Extract the (x, y) coordinate from the center of the cell holding the provided text.  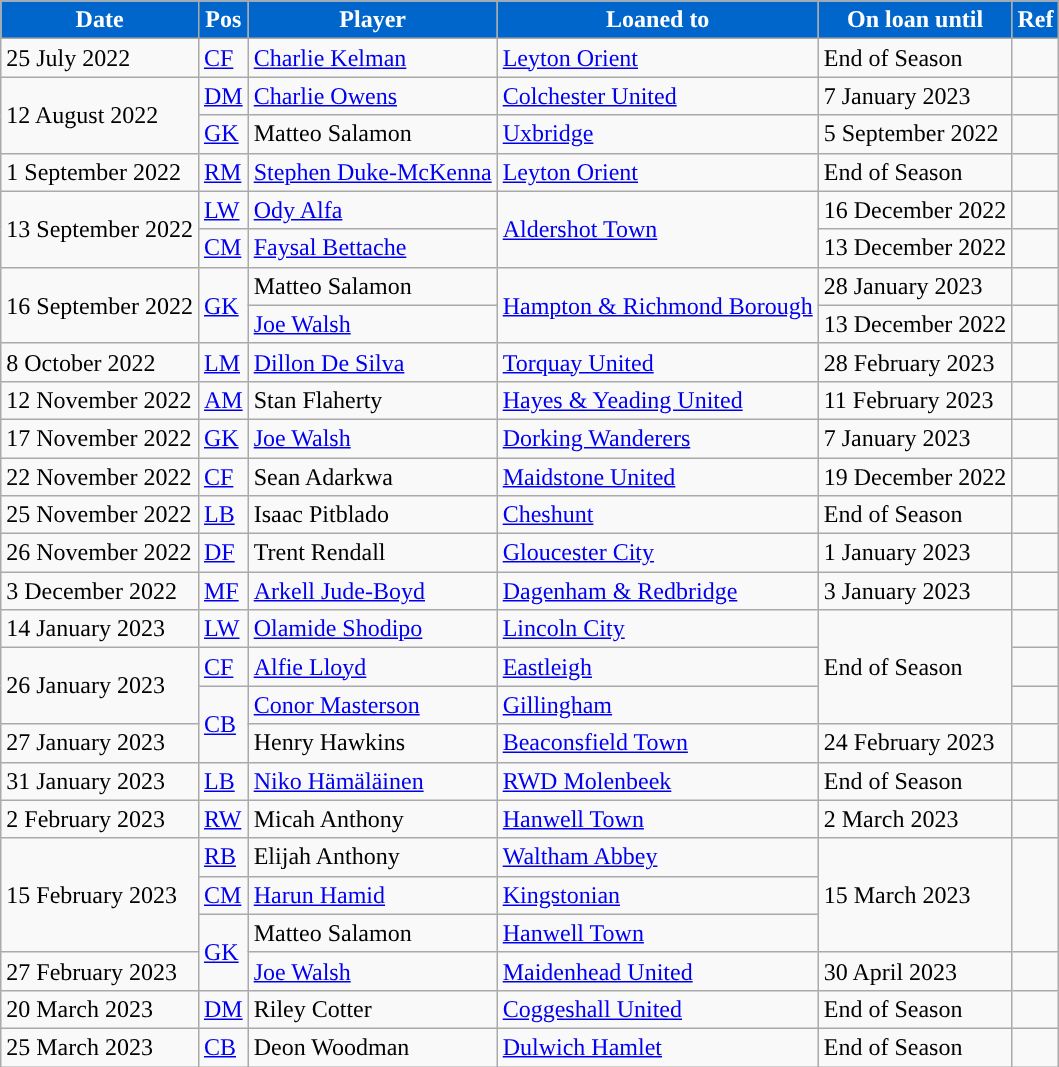
Dagenham & Redbridge (658, 591)
Aldershot Town (658, 229)
RW (223, 819)
28 February 2023 (915, 362)
Beaconsfield Town (658, 743)
LM (223, 362)
Date (100, 20)
17 November 2022 (100, 438)
Dulwich Hamlet (658, 1047)
Alfie Lloyd (372, 667)
20 March 2023 (100, 1009)
RWD Molenbeek (658, 781)
Lincoln City (658, 629)
Charlie Owens (372, 96)
15 March 2023 (915, 895)
Dillon De Silva (372, 362)
26 January 2023 (100, 686)
26 November 2022 (100, 553)
16 December 2022 (915, 210)
Torquay United (658, 362)
Ody Alfa (372, 210)
On loan until (915, 20)
Maidstone United (658, 477)
Gloucester City (658, 553)
30 April 2023 (915, 971)
RB (223, 857)
Arkell Jude-Boyd (372, 591)
Colchester United (658, 96)
12 August 2022 (100, 115)
8 October 2022 (100, 362)
Waltham Abbey (658, 857)
24 February 2023 (915, 743)
16 September 2022 (100, 305)
Hayes & Yeading United (658, 400)
22 November 2022 (100, 477)
Gillingham (658, 705)
25 November 2022 (100, 515)
Niko Hämäläinen (372, 781)
5 September 2022 (915, 134)
12 November 2022 (100, 400)
Sean Adarkwa (372, 477)
Player (372, 20)
27 January 2023 (100, 743)
1 January 2023 (915, 553)
Harun Hamid (372, 895)
Loaned to (658, 20)
Ref (1036, 20)
Hampton & Richmond Borough (658, 305)
28 January 2023 (915, 286)
3 December 2022 (100, 591)
14 January 2023 (100, 629)
Trent Rendall (372, 553)
Maidenhead United (658, 971)
Cheshunt (658, 515)
Eastleigh (658, 667)
DF (223, 553)
Olamide Shodipo (372, 629)
Coggeshall United (658, 1009)
27 February 2023 (100, 971)
Micah Anthony (372, 819)
RM (223, 172)
Faysal Bettache (372, 248)
15 February 2023 (100, 895)
Kingstonian (658, 895)
Riley Cotter (372, 1009)
1 September 2022 (100, 172)
Dorking Wanderers (658, 438)
3 January 2023 (915, 591)
Stephen Duke-McKenna (372, 172)
AM (223, 400)
31 January 2023 (100, 781)
19 December 2022 (915, 477)
25 July 2022 (100, 58)
2 March 2023 (915, 819)
Charlie Kelman (372, 58)
Elijah Anthony (372, 857)
Pos (223, 20)
11 February 2023 (915, 400)
2 February 2023 (100, 819)
Henry Hawkins (372, 743)
Conor Masterson (372, 705)
Isaac Pitblado (372, 515)
Deon Woodman (372, 1047)
Uxbridge (658, 134)
Stan Flaherty (372, 400)
25 March 2023 (100, 1047)
13 September 2022 (100, 229)
MF (223, 591)
